For the text-containing cell, return its midpoint in (x, y) coordinate format. 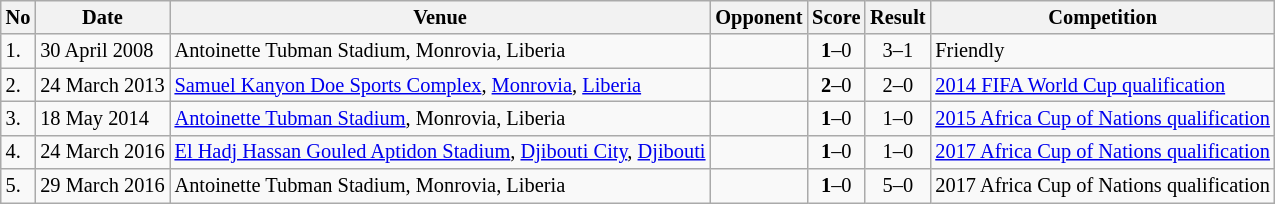
1. (18, 51)
Date (102, 17)
24 March 2016 (102, 152)
Competition (1102, 17)
2. (18, 85)
3. (18, 118)
29 March 2016 (102, 186)
5. (18, 186)
El Hadj Hassan Gouled Aptidon Stadium, Djibouti City, Djibouti (440, 152)
5–0 (898, 186)
2014 FIFA World Cup qualification (1102, 85)
Result (898, 17)
Score (836, 17)
Friendly (1102, 51)
No (18, 17)
18 May 2014 (102, 118)
24 March 2013 (102, 85)
2015 Africa Cup of Nations qualification (1102, 118)
4. (18, 152)
30 April 2008 (102, 51)
Opponent (758, 17)
Venue (440, 17)
Samuel Kanyon Doe Sports Complex, Monrovia, Liberia (440, 85)
3–1 (898, 51)
